Locate the cell with the specified text and output its (X, Y) center coordinate. 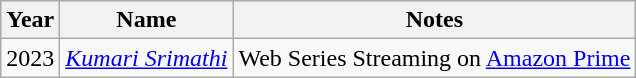
Year (30, 20)
Name (146, 20)
Kumari Srimathi (146, 58)
Web Series Streaming on Amazon Prime (434, 58)
Notes (434, 20)
2023 (30, 58)
